Extract the (X, Y) coordinate from the center of the cell holding the provided text.  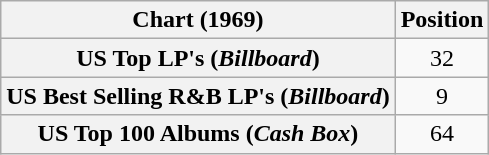
9 (442, 96)
US Top 100 Albums (Cash Box) (198, 134)
Chart (1969) (198, 20)
US Best Selling R&B LP's (Billboard) (198, 96)
Position (442, 20)
64 (442, 134)
32 (442, 58)
US Top LP's (Billboard) (198, 58)
